Return [X, Y] of the center of cell containing provided text 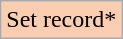
Set record* [62, 20]
